Output the [X, Y] coordinate of the center of the cell containing the given text.  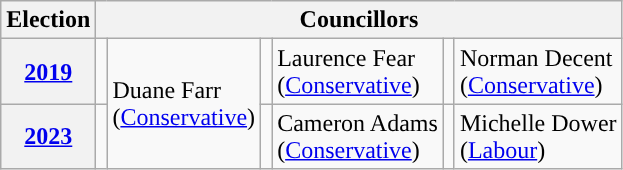
Duane Farr(Conservative) [184, 104]
Election [48, 20]
Norman Decent(Conservative) [538, 72]
Cameron Adams(Conservative) [358, 136]
2023 [48, 136]
Laurence Fear(Conservative) [358, 72]
Michelle Dower(Labour) [538, 136]
2019 [48, 72]
Councillors [359, 20]
